Locate the cell with the specified text and output its (x, y) center coordinate. 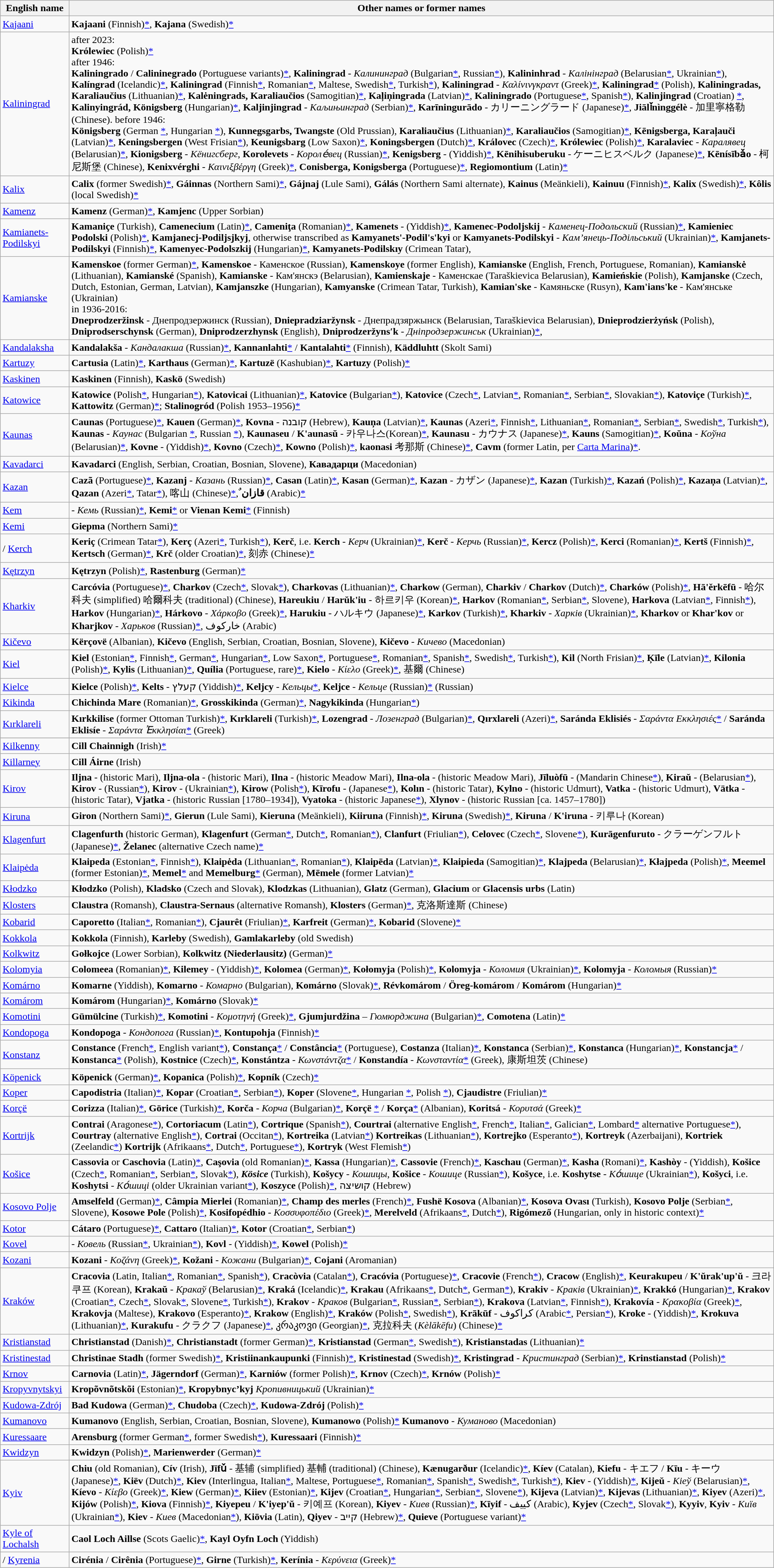
Koper (35, 1092)
Kikinda (35, 703)
Gümülcine (Turkish)*, Komotini - Κομοτηνή (Greek)*, Gjumjurdžina – Гюмюрджина (Bulgarian)*, Comotena (Latin)* (421, 1017)
Capodistria (Italian)*, Kopar (Croatian*, Serbian*), Koper (Slovene*, Hungarian *, Polish *), Cjaudistre (Friulian)* (421, 1092)
Kaskinen (35, 379)
Kielce (Polish)*, Kelts - קעלץ (Yiddish)*, Keljcy - Кельцы*, Keljce - Кельце (Russian)* (Russian) (421, 687)
Kobarid (35, 922)
Kharkiv (35, 606)
Kičevo (35, 642)
Kudowa-Zdrój (35, 1405)
Kirov (35, 788)
/ Kerch (35, 548)
Kërçovë (Albanian), Kičevo (English, Serbian, Croatian, Bosnian, Slovene), Kičevo - Кичево (Macedonian) (421, 642)
Bad Kudowa (German)*, Chudoba (Czech)*, Kudowa-Zdrój (Polish)* (421, 1405)
Kem (35, 510)
Kamianske (35, 298)
Krnov (35, 1374)
Kamenz (German)*, Kamjenc (Upper Sorbian) (421, 211)
Kartuzy (35, 363)
Giepma (Northern Sami)* (421, 526)
Other names or former names (421, 8)
Claustra (Romansh), Claustra-Sernaus (alternative Romansh), Klosters (German)*, 克洛斯達斯 (Chinese) (421, 906)
Kaunas (35, 435)
Cátaro (Portuguese)*, Cattaro (Italian)*, Kotor (Croatian*, Serbian*) (421, 1228)
Korçë (35, 1108)
Kuressaare (35, 1436)
Kokkola (Finnish), Karleby (Swedish), Gamlakarleby (old Swedish) (421, 938)
Gołkojce (Lower Sorbian), Kolkwitz (Niederlausitz) (German)* (421, 953)
Kajaani (35, 24)
Kamianets-Podilskyi (35, 238)
- Кемь (Russian)*, Kemi* or Vienan Kemi* (Finnish) (421, 510)
Kamenz (35, 211)
Kavadarci (35, 464)
Kazan (35, 487)
Cill Chainnigh (Irish)* (421, 746)
Kyiv (35, 1492)
Kłodzko (Polish), Kladsko (Czech and Slovak), Klodzkas (Lithuanian), Glatz (German), Glacium or Glacensis urbs (Latin) (421, 889)
Kandalaksha (35, 347)
Kraków (35, 1301)
Komárno (35, 985)
Kırklareli (35, 725)
Klagenfurt (35, 840)
Caol Loch Aillse (Scots Gaelic)*, Kayl Oyfn Loch (Yiddish) (421, 1539)
Kętrzyn (35, 570)
Kiel (35, 664)
Komárom (35, 1001)
Kolomyia (35, 969)
Kumanovo (English, Serbian, Croatian, Bosnian, Slovene), Kumanowo (Polish)* Kumanovo - Куманово (Macedonian) (421, 1421)
Colomeea (Romanian)*, Kilemey - (Yiddish)*, Kolomea (German)*, Kołomyja (Polish)*, Kolomyja - Коломия (Ukrainian)*, Kolomyja - Коломыя (Russian)* (421, 969)
Komotini (35, 1017)
Kumanovo (35, 1421)
Kemi (35, 526)
Kovel (35, 1244)
Kaskinen (Finnish), Kaskö (Swedish) (421, 379)
/ Kyrenia (35, 1560)
Killarney (35, 761)
Kortrijk (35, 1135)
Kaliningrad (35, 104)
Komarne (Yiddish), Komarno - Комарно (Bulgarian), Komárno (Slovak)*, Révkomárom / Öreg-komárom / Komárom (Hungarian)* (421, 985)
Kotor (35, 1228)
Kwidzyn (35, 1452)
Kondopoga - Кондопога (Russian)*, Kontupohja (Finnish)* (421, 1032)
Kiruna (35, 816)
Kłodzko (35, 889)
Košice (35, 1174)
Kandalakša - Кандалакша (Russian)*, Kannanlahti* / Kantalahti* (Finnish), Käddluhtt (Skolt Sami) (421, 347)
Köpenick (German)*, Kopanica (Polish)*, Kopník (Czech)* (421, 1077)
Kolkwitz (35, 953)
Chichinda Mare (Romanian)*, Grosskikinda (German)*, Nagykikinda (Hungarian*) (421, 703)
Kwidzyn (Polish)*, Marienwerder (German)* (421, 1452)
Kristinestad (35, 1358)
- Ковель (Russian*, Ukrainian*), Kovl - (Yiddish)*, Kowel (Polish)* (421, 1244)
Kętrzyn (Polish)*, Rastenburg (German)* (421, 570)
Cill Áirne (Irish) (421, 761)
Köpenick (35, 1077)
Carnovia (Latin)*, Jägerndorf (German)*, Karniów (former Polish)*, Krnov (Czech)*, Krnów (Polish)* (421, 1374)
Kosovo Polje (35, 1207)
Kalix (35, 189)
Kilkenny (35, 746)
Kyle of Lochalsh (35, 1539)
Kajaani (Finnish)*, Kajana (Swedish)* (421, 24)
Kavadarci (English, Serbian, Croatian, Bosnian, Slovene), Кавадарци (Macedonian) (421, 464)
Corizza (Italian)*, Görice (Turkish)*, Korča - Корча (Bulgarian)*, Korçë * / Korça* (Albanian), Koritsá - Κορυτσά (Greek)* (421, 1108)
Kokkola (35, 938)
English name (35, 8)
Konstanz (35, 1055)
Arensburg (former German*, former Swedish*), Kuressaari (Finnish)* (421, 1436)
Cartusia (Latin)*, Karthaus (German)*, Kartuzë (Kashubian)*, Kartuzy (Polish)* (421, 363)
Caporetto (Italian*, Romanian*), Cjaurêt (Friulian)*, Karfreit (German)*, Kobarid (Slovene)* (421, 922)
Christianstad (Danish)*, Christianstadt (former German)*, Kristianstad (German*, Swedish*), Kristianstadas (Lithuanian)* (421, 1342)
Kropyvnytskyi (35, 1389)
Klaipėda (35, 868)
Kozani (35, 1260)
Katowice (35, 400)
Kondopoga (35, 1032)
Kozani - Κοζάνη (Greek)*, Kožani - Кожани (Bulgarian)*, Cojani (Aromanian) (421, 1260)
Cirénia / Cirênia (Portuguese)*, Girne (Turkish)*, Kerínia - Κερύνεια (Greek)* (421, 1560)
Komárom (Hungarian)*, Komárno (Slovak)* (421, 1001)
Klosters (35, 906)
Kielce (35, 687)
Kristianstad (35, 1342)
Kropõvnõtskõi (Estonian)*, Kropybnyc’kyj Кропивницький (Ukrainian)* (421, 1389)
Giron (Northern Sami)*, Gierun (Lule Sami), Kieruna (Meänkieli), Kiiruna (Finnish)*, Kiruna (Swedish)*, Kiruna / K'iruna - 키루나 (Korean) (421, 816)
